Pinpoint the cell where the given text exists, returning its [x, y] midpoint coordinate. 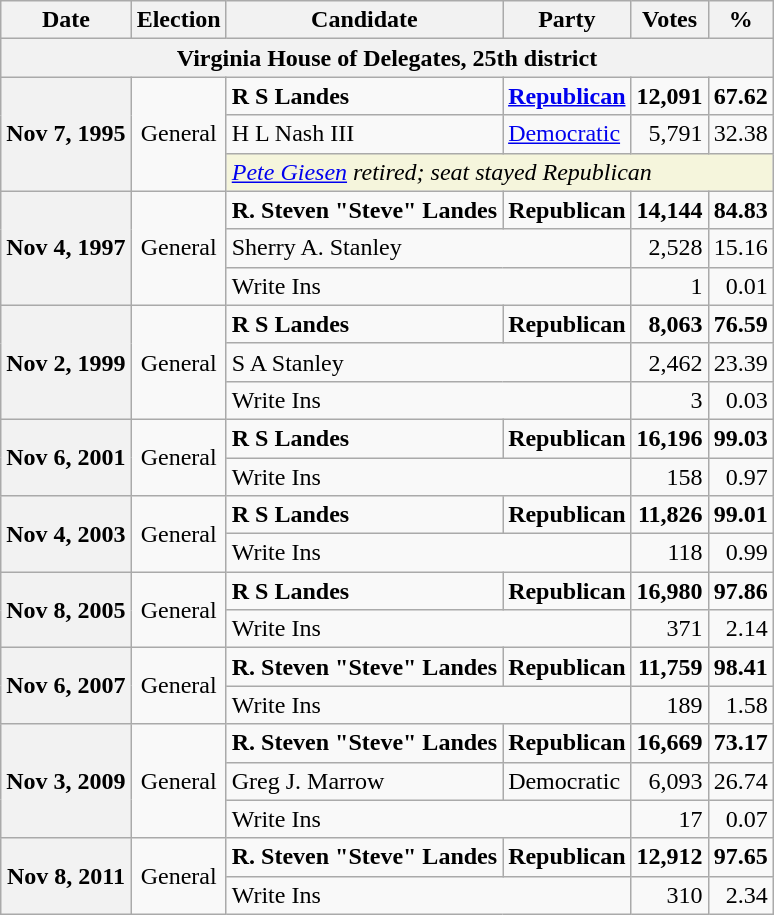
23.39 [740, 362]
371 [670, 629]
Nov 7, 1995 [66, 134]
97.86 [740, 591]
2,462 [670, 362]
14,144 [670, 210]
16,669 [670, 743]
0.99 [740, 553]
3 [670, 400]
6,093 [670, 781]
11,759 [670, 667]
Greg J. Marrow [364, 781]
5,791 [670, 134]
26.74 [740, 781]
Nov 6, 2007 [66, 686]
73.17 [740, 743]
H L Nash III [364, 134]
Nov 8, 2011 [66, 876]
84.83 [740, 210]
15.16 [740, 248]
98.41 [740, 667]
67.62 [740, 96]
Nov 4, 2003 [66, 534]
Date [66, 20]
Party [567, 20]
Nov 8, 2005 [66, 610]
S A Stanley [428, 362]
0.07 [740, 819]
Sherry A. Stanley [428, 248]
11,826 [670, 515]
17 [670, 819]
1 [670, 286]
Votes [670, 20]
2.14 [740, 629]
Candidate [364, 20]
Pete Giesen retired; seat stayed Republican [500, 172]
32.38 [740, 134]
16,980 [670, 591]
12,912 [670, 857]
1.58 [740, 705]
310 [670, 895]
Nov 2, 1999 [66, 362]
99.01 [740, 515]
189 [670, 705]
12,091 [670, 96]
Nov 6, 2001 [66, 457]
8,063 [670, 324]
99.03 [740, 438]
Nov 3, 2009 [66, 781]
% [740, 20]
76.59 [740, 324]
0.03 [740, 400]
2.34 [740, 895]
16,196 [670, 438]
Nov 4, 1997 [66, 248]
Election [178, 20]
97.65 [740, 857]
158 [670, 477]
0.97 [740, 477]
2,528 [670, 248]
0.01 [740, 286]
118 [670, 553]
Virginia House of Delegates, 25th district [387, 58]
